For the text-containing cell, return its midpoint in [X, Y] coordinate format. 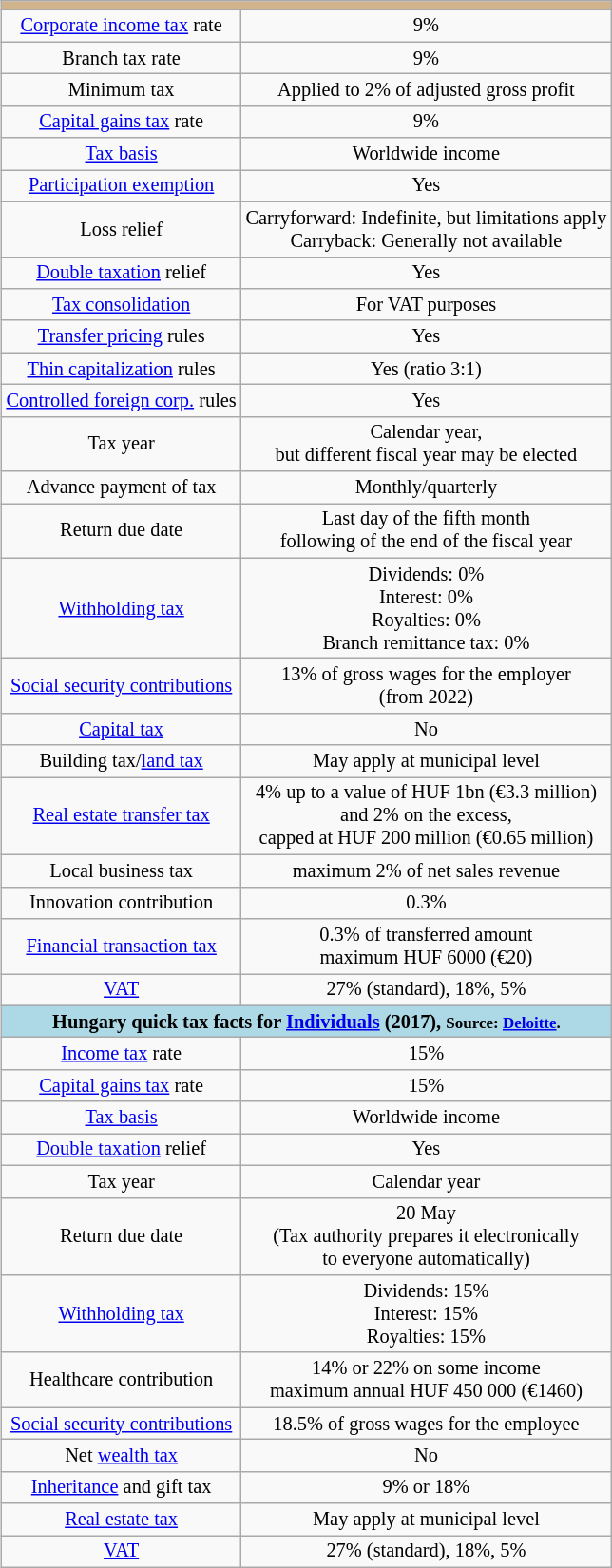
Dividends: 15%Interest: 15%Royalties: 15% [427, 1314]
Tax consolidation [122, 305]
Yes (ratio 3:1) [427, 369]
Dividends: 0%Interest: 0%Royalties: 0%Branch remittance tax: 0% [427, 608]
4% up to a value of HUF 1bn (€3.3 million) and 2% on the excess, capped at HUF 200 million (€0.65 million) [427, 816]
Controlled foreign corp. rules [122, 401]
9% or 18% [427, 1487]
Monthly/quarterly [427, 488]
13% of gross wages for the employer(from 2022) [427, 686]
Calendar year,but different fiscal year may be elected [427, 444]
Innovation contribution [122, 903]
For VAT purposes [427, 305]
0.3% [427, 903]
Applied to 2% of adjusted gross profit [427, 90]
Local business tax [122, 871]
Last day of the fifth monthfollowing of the end of the fiscal year [427, 531]
maximum 2% of net sales revenue [427, 871]
Income tax rate [122, 1054]
Branch tax rate [122, 58]
Real estate transfer tax [122, 816]
14% or 22% on some incomemaximum annual HUF 450 000 (€1460) [427, 1380]
Inheritance and gift tax [122, 1487]
Capital tax [122, 730]
Thin capitalization rules [122, 369]
Participation exemption [122, 186]
0.3% of transferred amountmaximum HUF 6000 (€20) [427, 947]
Advance payment of tax [122, 488]
Hungary quick tax facts for Individuals (2017), Source: Deloitte. [307, 1022]
Healthcare contribution [122, 1380]
Loss relief [122, 229]
20 May(Tax authority prepares it electronicallyto everyone automatically) [427, 1236]
Financial transaction tax [122, 947]
Corporate income tax rate [122, 26]
Net wealth tax [122, 1456]
18.5% of gross wages for the employee [427, 1424]
Calendar year [427, 1181]
Carryforward: Indefinite, but limitations applyCarryback: Generally not available [427, 229]
Building tax/land tax [122, 761]
Transfer pricing rules [122, 336]
Minimum tax [122, 90]
Real estate tax [122, 1520]
